Locate the cell with the specified text and output its [X, Y] center coordinate. 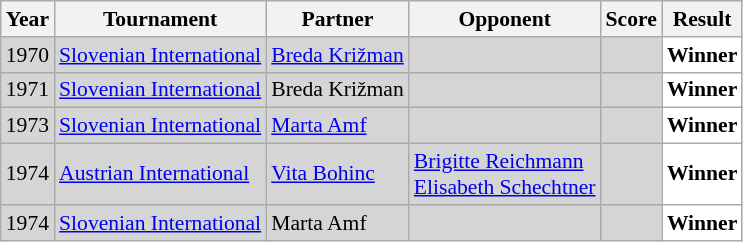
Opponent [505, 19]
Result [702, 19]
1973 [28, 126]
1971 [28, 90]
Austrian International [160, 174]
Partner [338, 19]
Score [632, 19]
Vita Bohinc [338, 174]
Tournament [160, 19]
Brigitte Reichmann Elisabeth Schechtner [505, 174]
Year [28, 19]
1970 [28, 55]
